Scan for the cell matching the given text and deliver its [X, Y] coordinate at center. 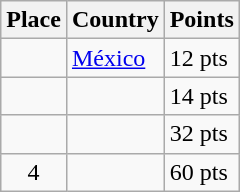
12 pts [202, 58]
60 pts [202, 172]
México [115, 58]
Place [34, 20]
4 [34, 172]
32 pts [202, 134]
14 pts [202, 96]
Country [115, 20]
Points [202, 20]
